For the text-containing cell, return its midpoint in [x, y] coordinate format. 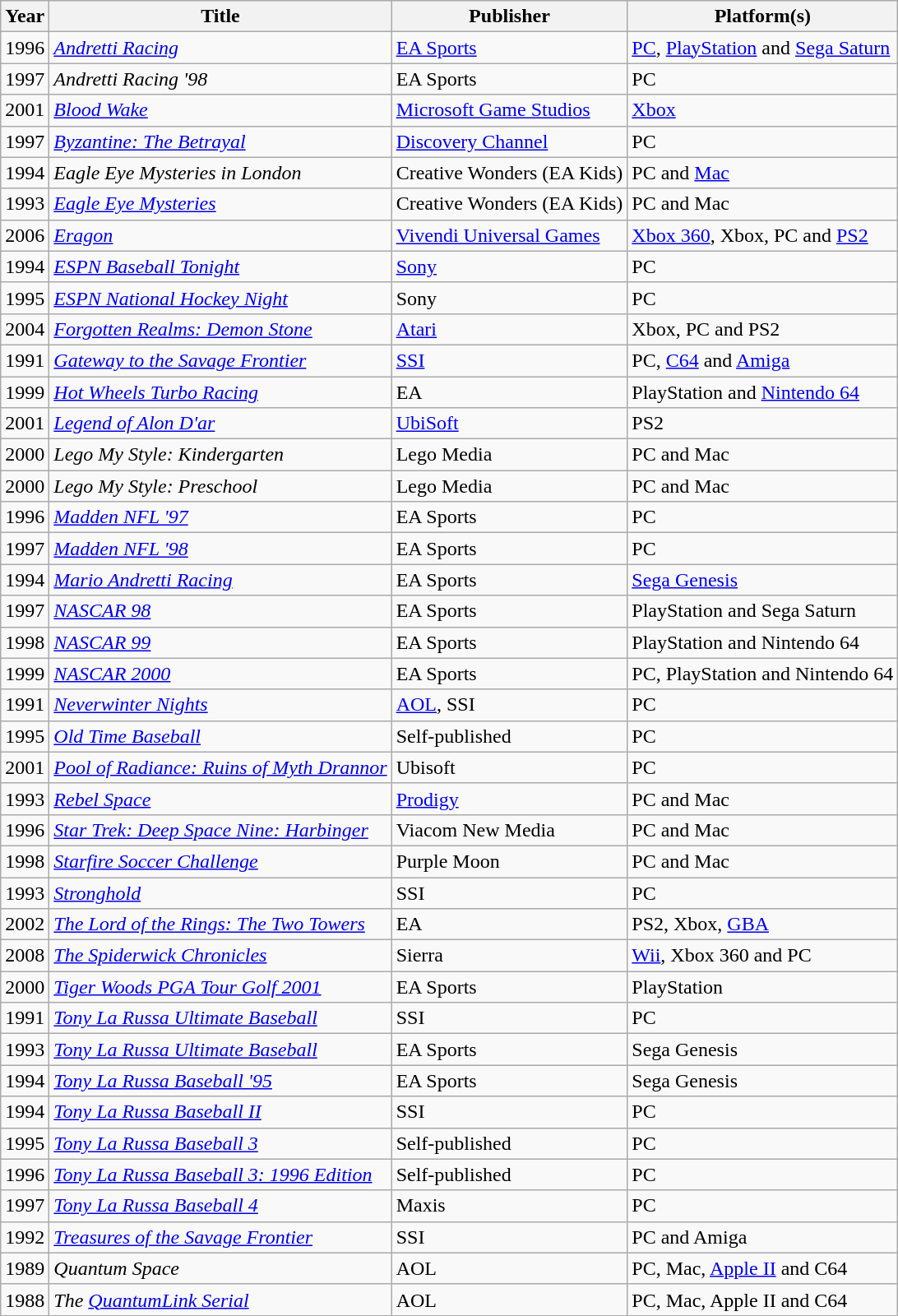
Andretti Racing '98 [220, 79]
Andretti Racing [220, 48]
Tiger Woods PGA Tour Golf 2001 [220, 987]
Discovery Channel [510, 141]
Xbox [763, 110]
Hot Wheels Turbo Racing [220, 392]
Tony La Russa Baseball 4 [220, 1206]
Treasures of the Savage Frontier [220, 1237]
PC, PlayStation and Nintendo 64 [763, 674]
Byzantine: The Betrayal [220, 141]
AOL, SSI [510, 705]
2008 [25, 956]
Lego My Style: Kindergarten [220, 455]
Atari [510, 329]
PlayStation [763, 987]
NASCAR 98 [220, 611]
Star Trek: Deep Space Nine: Harbinger [220, 830]
Madden NFL '98 [220, 549]
Viacom New Media [510, 830]
Wii, Xbox 360 and PC [763, 956]
2002 [25, 924]
2004 [25, 329]
Eagle Eye Mysteries [220, 204]
PlayStation and Sega Saturn [763, 611]
Vivendi Universal Games [510, 235]
The Spiderwick Chronicles [220, 956]
UbiSoft [510, 424]
Title [220, 16]
Xbox, PC and PS2 [763, 329]
Ubisoft [510, 767]
Stronghold [220, 892]
NASCAR 99 [220, 642]
ESPN Baseball Tonight [220, 266]
Purple Moon [510, 861]
Old Time Baseball [220, 736]
Tony La Russa Baseball II [220, 1112]
1992 [25, 1237]
Pool of Radiance: Ruins of Myth Drannor [220, 767]
Legend of Alon D'ar [220, 424]
Eragon [220, 235]
Platform(s) [763, 16]
Mario Andretti Racing [220, 580]
PS2 [763, 424]
Sierra [510, 956]
PC and Amiga [763, 1237]
Maxis [510, 1206]
Tony La Russa Baseball '95 [220, 1081]
Lego My Style: Preschool [220, 486]
Publisher [510, 16]
PC, C64 and Amiga [763, 360]
Prodigy [510, 799]
Microsoft Game Studios [510, 110]
ESPN National Hockey Night [220, 298]
Neverwinter Nights [220, 705]
Gateway to the Savage Frontier [220, 360]
PS2, Xbox, GBA [763, 924]
Quantum Space [220, 1268]
The Lord of the Rings: The Two Towers [220, 924]
Tony La Russa Baseball 3: 1996 Edition [220, 1175]
Rebel Space [220, 799]
Xbox 360, Xbox, PC and PS2 [763, 235]
Forgotten Realms: Demon Stone [220, 329]
Starfire Soccer Challenge [220, 861]
Blood Wake [220, 110]
The QuantumLink Serial [220, 1300]
Tony La Russa Baseball 3 [220, 1143]
1988 [25, 1300]
NASCAR 2000 [220, 674]
Eagle Eye Mysteries in London [220, 173]
Madden NFL '97 [220, 517]
2006 [25, 235]
PC, PlayStation and Sega Saturn [763, 48]
Year [25, 16]
1989 [25, 1268]
